Provide the (x, y) coordinate of the cell's center where the given text is located.  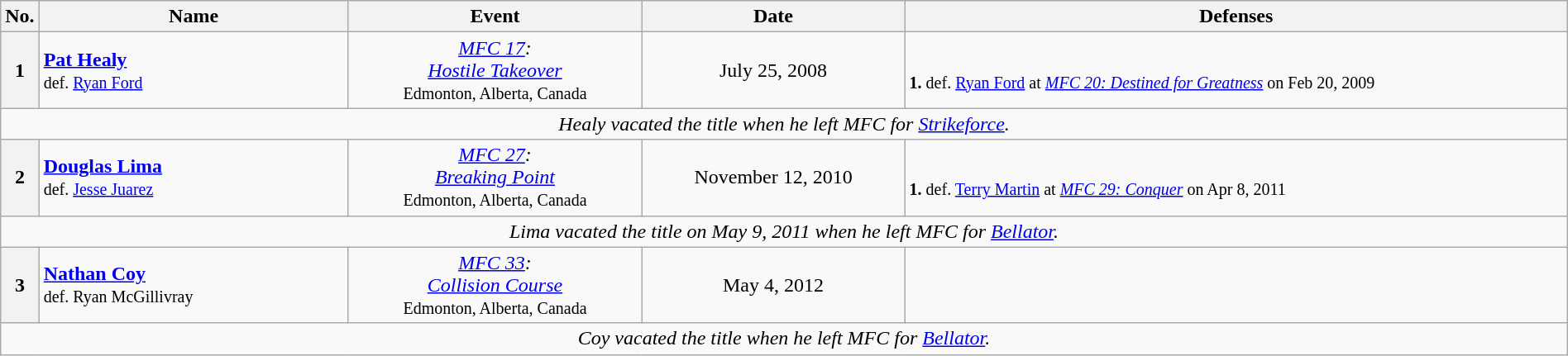
May 4, 2012 (773, 285)
Healy vacated the title when he left MFC for Strikeforce. (784, 124)
Coy vacated the title when he left MFC for Bellator. (784, 339)
MFC 17:Hostile TakeoverEdmonton, Alberta, Canada (495, 70)
Event (495, 17)
No. (20, 17)
MFC 27:Breaking PointEdmonton, Alberta, Canada (495, 178)
July 25, 2008 (773, 70)
3 (20, 285)
Lima vacated the title on May 9, 2011 when he left MFC for Bellator. (784, 231)
1. def. Ryan Ford at MFC 20: Destined for Greatness on Feb 20, 2009 (1236, 70)
November 12, 2010 (773, 178)
1. def. Terry Martin at MFC 29: Conquer on Apr 8, 2011 (1236, 178)
Date (773, 17)
Nathan Coydef. Ryan McGillivray (194, 285)
Douglas Limadef. Jesse Juarez (194, 178)
1 (20, 70)
Name (194, 17)
Defenses (1236, 17)
Pat Healydef. Ryan Ford (194, 70)
MFC 33:Collision CourseEdmonton, Alberta, Canada (495, 285)
2 (20, 178)
